Extract the [X, Y] coordinate from the center of the cell holding the provided text.  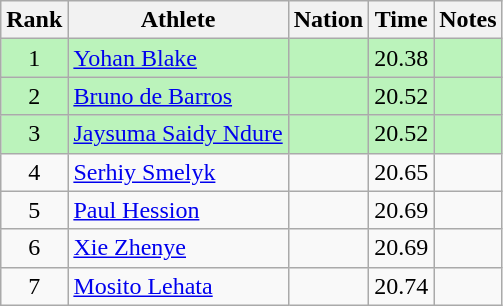
20.74 [402, 286]
Xie Zhenye [178, 248]
Mosito Lehata [178, 286]
3 [34, 134]
5 [34, 210]
Time [402, 20]
Athlete [178, 20]
Serhiy Smelyk [178, 172]
Yohan Blake [178, 58]
Bruno de Barros [178, 96]
2 [34, 96]
Notes [468, 20]
Nation [328, 20]
20.38 [402, 58]
Paul Hession [178, 210]
Rank [34, 20]
7 [34, 286]
4 [34, 172]
Jaysuma Saidy Ndure [178, 134]
20.65 [402, 172]
1 [34, 58]
6 [34, 248]
